Extract the (X, Y) coordinate from the center of the cell holding the provided text.  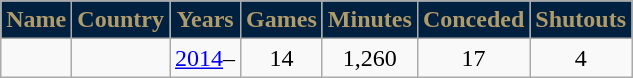
Years (206, 20)
17 (473, 58)
14 (282, 58)
Minutes (370, 20)
2014– (206, 58)
Shutouts (581, 20)
Conceded (473, 20)
1,260 (370, 58)
Games (282, 20)
Name (36, 20)
4 (581, 58)
Country (121, 20)
